Find where the given text appears and provide that cell's center as (x, y) coordinate. 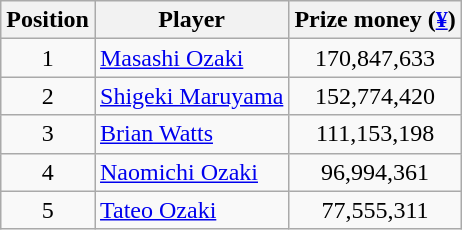
2 (48, 96)
Shigeki Maruyama (191, 96)
152,774,420 (375, 96)
3 (48, 134)
170,847,633 (375, 58)
Masashi Ozaki (191, 58)
77,555,311 (375, 210)
1 (48, 58)
Naomichi Ozaki (191, 172)
Position (48, 20)
Prize money (¥) (375, 20)
111,153,198 (375, 134)
Brian Watts (191, 134)
5 (48, 210)
4 (48, 172)
96,994,361 (375, 172)
Tateo Ozaki (191, 210)
Player (191, 20)
